Return (x, y) of the center of cell containing provided text 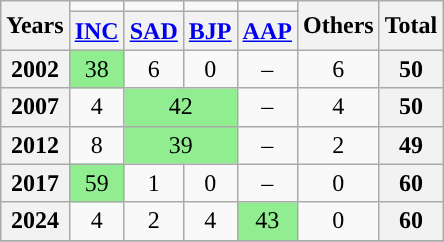
1 (154, 183)
38 (96, 69)
AAP (267, 31)
2012 (35, 145)
SAD (154, 31)
2002 (35, 69)
BJP (210, 31)
39 (180, 145)
2007 (35, 107)
2024 (35, 221)
49 (411, 145)
42 (180, 107)
Others (338, 26)
INC (96, 31)
8 (96, 145)
43 (267, 221)
59 (96, 183)
Years (35, 26)
Total (411, 26)
2017 (35, 183)
